Identify which cell holds the provided text, then report its [x, y] central coordinate. 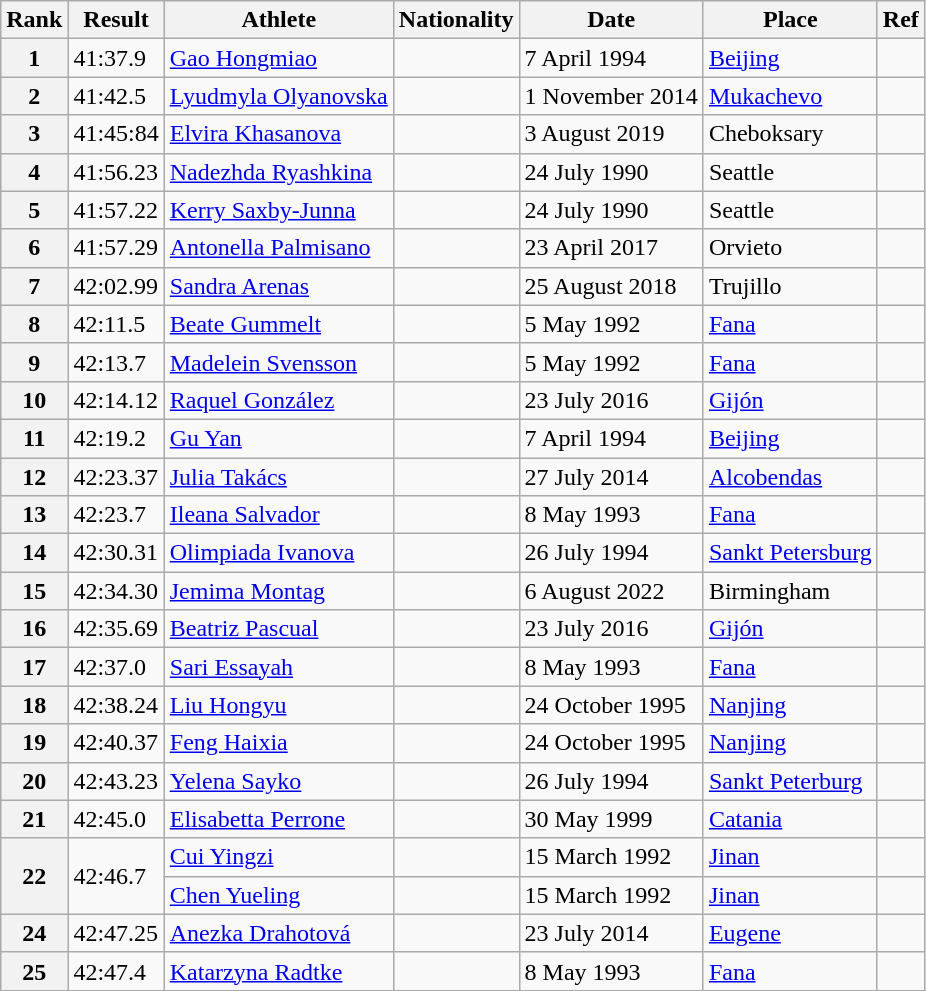
Ileana Salvador [278, 515]
23 April 2017 [611, 248]
Beate Gummelt [278, 324]
21 [34, 819]
42:13.7 [116, 362]
Trujillo [790, 286]
Eugene [790, 933]
41:57.29 [116, 248]
42:30.31 [116, 553]
41:45:84 [116, 134]
41:37.9 [116, 58]
3 [34, 134]
Sandra Arenas [278, 286]
Cheboksary [790, 134]
Elvira Khasanova [278, 134]
Nationality [456, 20]
18 [34, 705]
Liu Hongyu [278, 705]
Julia Takács [278, 477]
Jemima Montag [278, 591]
Sari Essayah [278, 667]
Ref [900, 20]
7 [34, 286]
42:11.5 [116, 324]
42:46.7 [116, 876]
8 [34, 324]
42:23.37 [116, 477]
Sankt Peterburg [790, 781]
Orvieto [790, 248]
41:56.23 [116, 172]
Katarzyna Radtke [278, 971]
12 [34, 477]
Rank [34, 20]
30 May 1999 [611, 819]
Chen Yueling [278, 895]
1 November 2014 [611, 96]
42:37.0 [116, 667]
11 [34, 438]
42:43.23 [116, 781]
Birmingham [790, 591]
25 [34, 971]
6 [34, 248]
24 [34, 933]
20 [34, 781]
Feng Haixia [278, 743]
42:02.99 [116, 286]
27 July 2014 [611, 477]
Antonella Palmisano [278, 248]
Elisabetta Perrone [278, 819]
42:38.24 [116, 705]
Catania [790, 819]
42:34.30 [116, 591]
42:14.12 [116, 400]
Raquel González [278, 400]
Athlete [278, 20]
23 July 2014 [611, 933]
Olimpiada Ivanova [278, 553]
Alcobendas [790, 477]
9 [34, 362]
Result [116, 20]
Gu Yan [278, 438]
Mukachevo [790, 96]
42:47.4 [116, 971]
3 August 2019 [611, 134]
25 August 2018 [611, 286]
17 [34, 667]
Lyudmyla Olyanovska [278, 96]
Anezka Drahotová [278, 933]
42:40.37 [116, 743]
42:47.25 [116, 933]
Date [611, 20]
Place [790, 20]
42:35.69 [116, 629]
Cui Yingzi [278, 857]
42:45.0 [116, 819]
Kerry Saxby-Junna [278, 210]
Beatriz Pascual [278, 629]
16 [34, 629]
2 [34, 96]
15 [34, 591]
Gao Hongmiao [278, 58]
Madelein Svensson [278, 362]
19 [34, 743]
42:23.7 [116, 515]
Sankt Petersburg [790, 553]
22 [34, 876]
Yelena Sayko [278, 781]
14 [34, 553]
Nadezhda Ryashkina [278, 172]
5 [34, 210]
10 [34, 400]
41:57.22 [116, 210]
4 [34, 172]
13 [34, 515]
41:42.5 [116, 96]
6 August 2022 [611, 591]
42:19.2 [116, 438]
1 [34, 58]
